For the text-containing cell, return its midpoint in (X, Y) coordinate format. 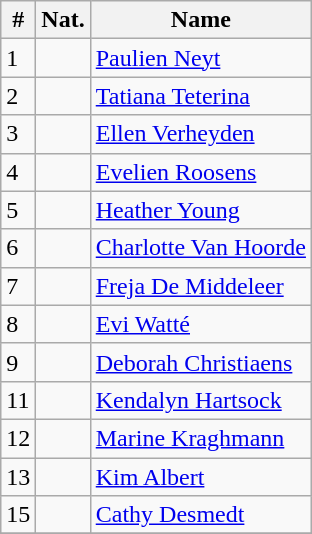
8 (18, 324)
Freja De Middeleer (200, 286)
Cathy Desmedt (200, 515)
Kim Albert (200, 477)
9 (18, 362)
# (18, 20)
4 (18, 172)
3 (18, 134)
Heather Young (200, 210)
Evi Watté (200, 324)
Charlotte Van Hoorde (200, 248)
12 (18, 438)
15 (18, 515)
5 (18, 210)
Evelien Roosens (200, 172)
2 (18, 96)
6 (18, 248)
Ellen Verheyden (200, 134)
Tatiana Teterina (200, 96)
Nat. (63, 20)
Marine Kraghmann (200, 438)
13 (18, 477)
Paulien Neyt (200, 58)
7 (18, 286)
Name (200, 20)
Deborah Christiaens (200, 362)
1 (18, 58)
Kendalyn Hartsock (200, 400)
11 (18, 400)
